Identify which cell holds the provided text, then report its [X, Y] central coordinate. 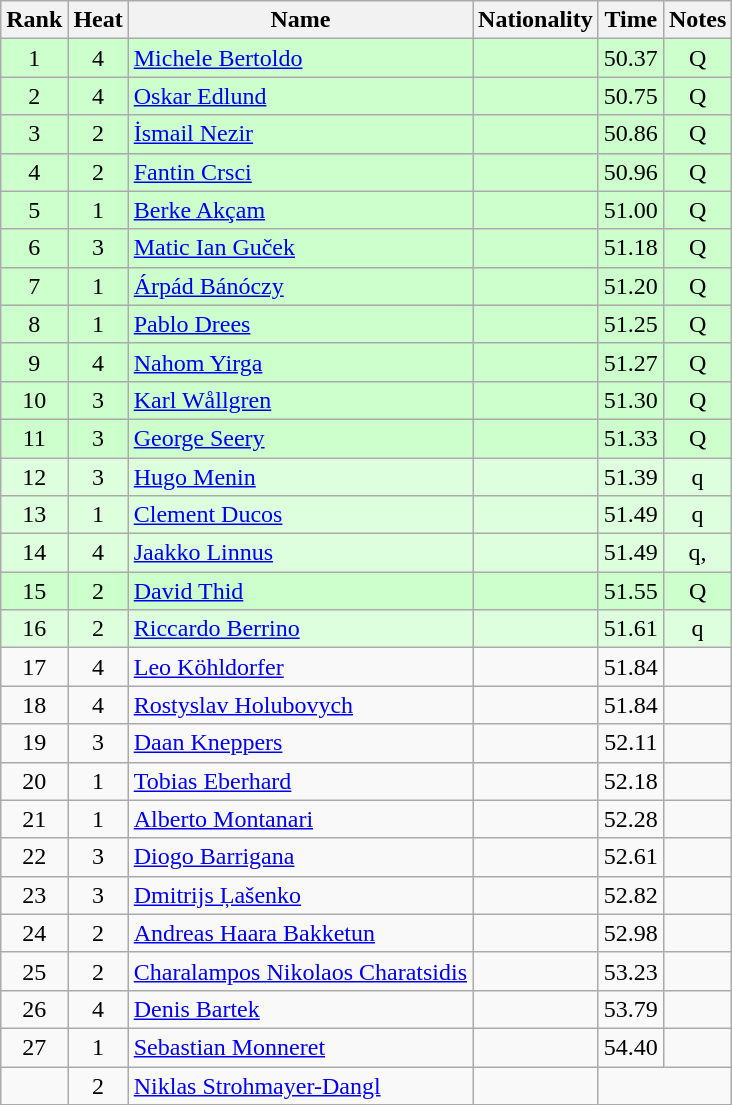
51.20 [630, 286]
52.61 [630, 857]
8 [34, 324]
Rank [34, 20]
51.55 [630, 591]
Karl Wållgren [300, 400]
52.11 [630, 743]
25 [34, 971]
51.30 [630, 400]
Matic Ian Guček [300, 248]
Alberto Montanari [300, 819]
22 [34, 857]
50.96 [630, 172]
Riccardo Berrino [300, 629]
51.27 [630, 362]
52.28 [630, 819]
Leo Köhldorfer [300, 667]
51.18 [630, 248]
12 [34, 477]
51.61 [630, 629]
52.18 [630, 781]
50.75 [630, 96]
Niklas Strohmayer-Dangl [300, 1085]
53.23 [630, 971]
George Seery [300, 438]
15 [34, 591]
24 [34, 933]
Rostyslav Holubovych [300, 705]
21 [34, 819]
Daan Kneppers [300, 743]
13 [34, 515]
50.37 [630, 58]
16 [34, 629]
Berke Akçam [300, 210]
54.40 [630, 1047]
Heat [98, 20]
Árpád Bánóczy [300, 286]
6 [34, 248]
51.00 [630, 210]
5 [34, 210]
Jaakko Linnus [300, 553]
51.33 [630, 438]
Pablo Drees [300, 324]
Nationality [536, 20]
17 [34, 667]
20 [34, 781]
Name [300, 20]
Clement Ducos [300, 515]
18 [34, 705]
Oskar Edlund [300, 96]
52.98 [630, 933]
9 [34, 362]
Nahom Yirga [300, 362]
Time [630, 20]
14 [34, 553]
q, [697, 553]
Notes [697, 20]
26 [34, 1009]
Hugo Menin [300, 477]
David Thid [300, 591]
11 [34, 438]
10 [34, 400]
Andreas Haara Bakketun [300, 933]
Charalampos Nikolaos Charatsidis [300, 971]
51.39 [630, 477]
50.86 [630, 134]
52.82 [630, 895]
Diogo Barrigana [300, 857]
Michele Bertoldo [300, 58]
İsmail Nezir [300, 134]
Dmitrijs Ļašenko [300, 895]
27 [34, 1047]
19 [34, 743]
7 [34, 286]
Denis Bartek [300, 1009]
Fantin Crsci [300, 172]
53.79 [630, 1009]
Sebastian Monneret [300, 1047]
Tobias Eberhard [300, 781]
23 [34, 895]
51.25 [630, 324]
